For the text-containing cell, return its midpoint in (X, Y) coordinate format. 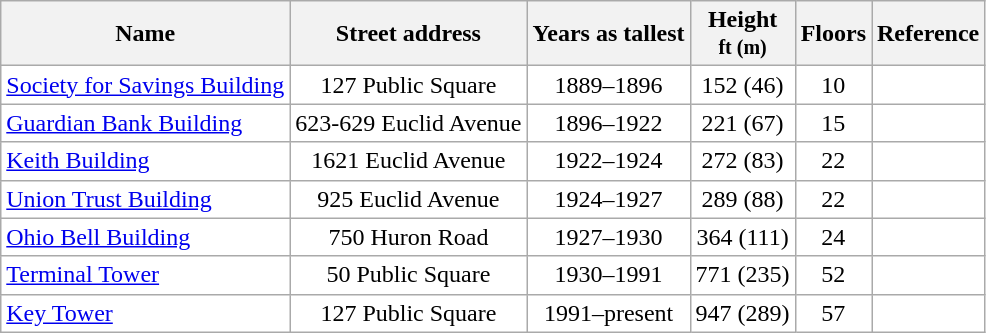
Key Tower (146, 313)
750 Huron Road (408, 237)
Union Trust Building (146, 199)
623-629 Euclid Avenue (408, 123)
50 Public Square (408, 275)
272 (83) (742, 161)
1991–present (608, 313)
1896–1922 (608, 123)
Reference (928, 34)
1889–1896 (608, 85)
1930–1991 (608, 275)
1922–1924 (608, 161)
Floors (833, 34)
Street address (408, 34)
771 (235) (742, 275)
221 (67) (742, 123)
Name (146, 34)
10 (833, 85)
Society for Savings Building (146, 85)
Terminal Tower (146, 275)
Guardian Bank Building (146, 123)
Keith Building (146, 161)
289 (88) (742, 199)
1924–1927 (608, 199)
52 (833, 275)
Years as tallest (608, 34)
57 (833, 313)
364 (111) (742, 237)
925 Euclid Avenue (408, 199)
15 (833, 123)
24 (833, 237)
1927–1930 (608, 237)
947 (289) (742, 313)
Heightft (m) (742, 34)
1621 Euclid Avenue (408, 161)
152 (46) (742, 85)
Ohio Bell Building (146, 237)
